Extract the [x, y] coordinate from the center of the cell holding the provided text.  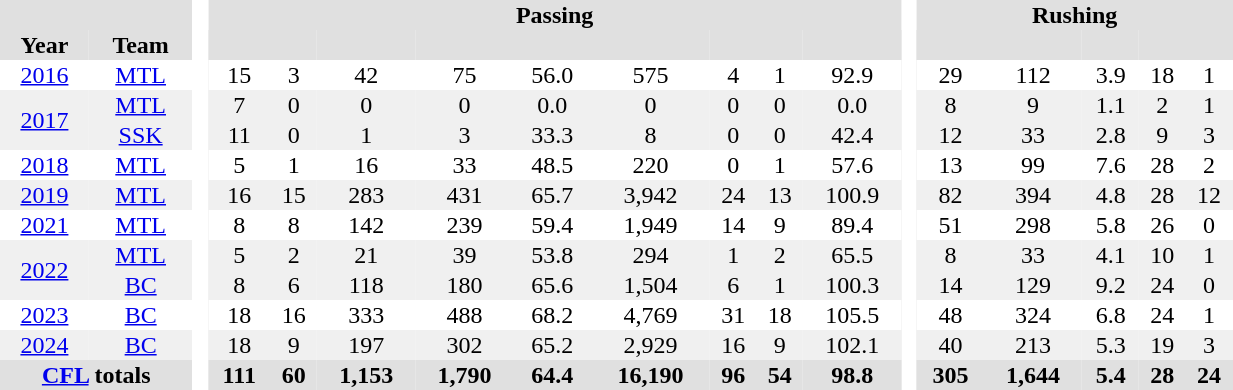
2,929 [650, 345]
31 [734, 315]
1,790 [464, 375]
302 [464, 345]
100.9 [852, 195]
2024 [44, 345]
29 [950, 75]
68.2 [553, 315]
575 [650, 75]
42 [366, 75]
10 [1162, 255]
394 [1033, 195]
65.5 [852, 255]
213 [1033, 345]
2.8 [1110, 135]
298 [1033, 225]
2016 [44, 75]
7 [240, 105]
59.4 [553, 225]
118 [366, 285]
431 [464, 195]
3,942 [650, 195]
197 [366, 345]
53.8 [553, 255]
180 [464, 285]
305 [950, 375]
65.6 [553, 285]
2019 [44, 195]
5.4 [1110, 375]
4.8 [1110, 195]
1,949 [650, 225]
100.3 [852, 285]
60 [294, 375]
65.7 [553, 195]
26 [1162, 225]
1,153 [366, 375]
54 [780, 375]
3.9 [1110, 75]
1,644 [1033, 375]
7.6 [1110, 165]
CFL totals [96, 375]
111 [240, 375]
42.4 [852, 135]
11 [240, 135]
2017 [44, 120]
2022 [44, 270]
89.4 [852, 225]
239 [464, 225]
40 [950, 345]
Rushing [1075, 15]
82 [950, 195]
9.2 [1110, 285]
488 [464, 315]
1.1 [1110, 105]
21 [366, 255]
48.5 [553, 165]
220 [650, 165]
19 [1162, 345]
2023 [44, 315]
Year [44, 45]
294 [650, 255]
112 [1033, 75]
4 [734, 75]
129 [1033, 285]
48 [950, 315]
98.8 [852, 375]
39 [464, 255]
333 [366, 315]
142 [366, 225]
92.9 [852, 75]
SSK [141, 135]
324 [1033, 315]
99 [1033, 165]
33.3 [553, 135]
5.8 [1110, 225]
102.1 [852, 345]
51 [950, 225]
5.3 [1110, 345]
105.5 [852, 315]
56.0 [553, 75]
Passing [554, 15]
96 [734, 375]
Team [141, 45]
65.2 [553, 345]
4,769 [650, 315]
64.4 [553, 375]
2018 [44, 165]
2021 [44, 225]
283 [366, 195]
57.6 [852, 165]
4.1 [1110, 255]
1,504 [650, 285]
75 [464, 75]
6.8 [1110, 315]
16,190 [650, 375]
